Capture the cell that displays the provided text and extract its [x, y] central coordinate. 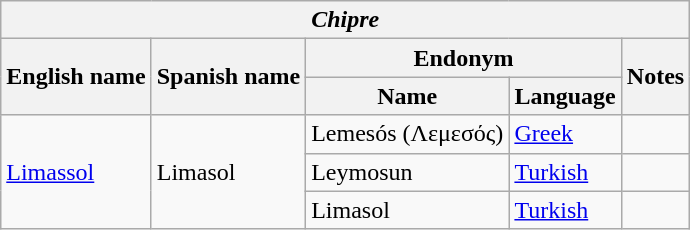
Limassol [76, 172]
Lemesós (Λεμεσός) [408, 134]
Spanish name [228, 77]
Greek [565, 134]
Language [565, 96]
Leymosun [408, 172]
Chipre [346, 20]
English name [76, 77]
Name [408, 96]
Endonym [464, 58]
Notes [655, 77]
